Return (x, y) of the center of cell containing provided text 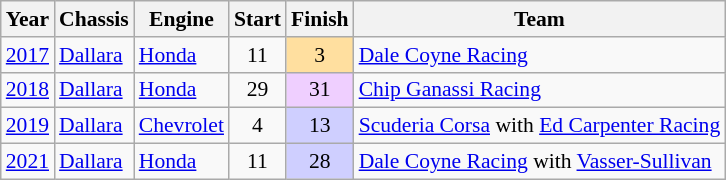
Scuderia Corsa with Ed Carpenter Racing (540, 126)
Finish (320, 19)
3 (320, 55)
29 (258, 90)
Dale Coyne Racing (540, 55)
Team (540, 19)
Year (28, 19)
2018 (28, 90)
2017 (28, 55)
2021 (28, 162)
28 (320, 162)
Chevrolet (182, 126)
2019 (28, 126)
Dale Coyne Racing with Vasser-Sullivan (540, 162)
Chassis (94, 19)
31 (320, 90)
Engine (182, 19)
4 (258, 126)
13 (320, 126)
Chip Ganassi Racing (540, 90)
Start (258, 19)
